Return the [X, Y] coordinate for the center point of the cell that contains the specified text.  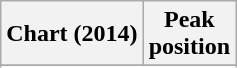
Chart (2014) [72, 34]
Peakposition [189, 34]
